For the text-containing cell, return its midpoint in (x, y) coordinate format. 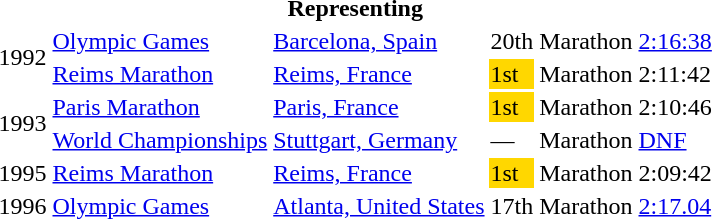
Paris, France (379, 107)
— (512, 140)
Olympic Games (160, 41)
Stuttgart, Germany (379, 140)
20th (512, 41)
Barcelona, Spain (379, 41)
Paris Marathon (160, 107)
World Championships (160, 140)
